Output the (X, Y) coordinate of the center of the cell containing the given text.  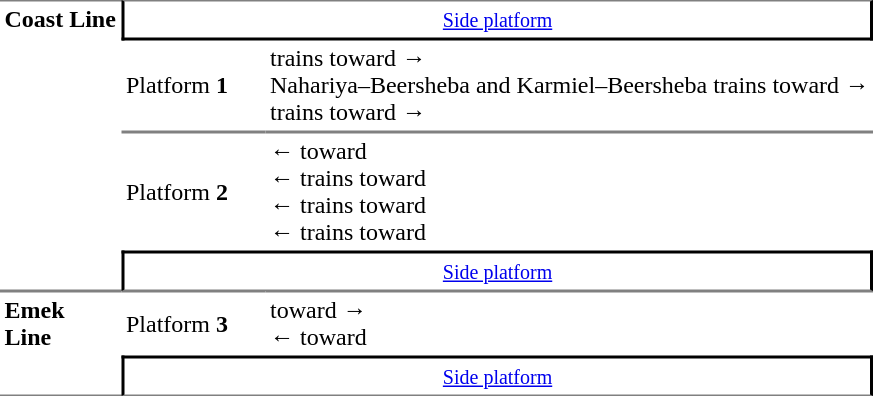
Emek Line (61, 344)
Platform 3 (194, 323)
Coast Line (61, 146)
Platform 2 (194, 191)
Platform 1 (194, 86)
